Detect which cell encompasses the target text, then output its (X, Y) center coordinate. 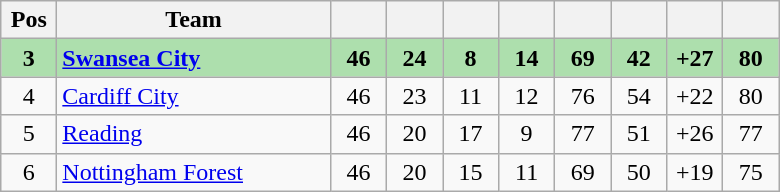
Swansea City (194, 58)
+27 (695, 58)
3 (29, 58)
5 (29, 134)
4 (29, 96)
Reading (194, 134)
50 (639, 172)
Team (194, 20)
75 (751, 172)
14 (527, 58)
17 (470, 134)
+19 (695, 172)
Cardiff City (194, 96)
+22 (695, 96)
24 (414, 58)
Nottingham Forest (194, 172)
+26 (695, 134)
Pos (29, 20)
76 (583, 96)
9 (527, 134)
12 (527, 96)
51 (639, 134)
42 (639, 58)
8 (470, 58)
15 (470, 172)
54 (639, 96)
6 (29, 172)
23 (414, 96)
